Find where the given text appears and provide that cell's center as [X, Y] coordinate. 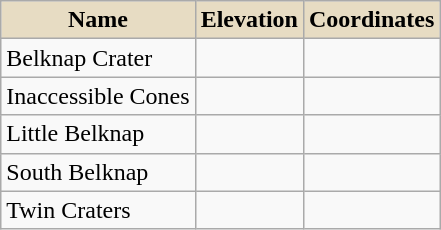
Belknap Crater [98, 58]
South Belknap [98, 172]
Twin Craters [98, 210]
Little Belknap [98, 134]
Elevation [249, 20]
Inaccessible Cones [98, 96]
Coordinates [371, 20]
Name [98, 20]
